Identify which cell holds the provided text, then report its [X, Y] central coordinate. 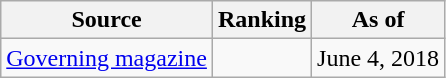
Governing magazine [107, 58]
June 4, 2018 [378, 58]
As of [378, 20]
Source [107, 20]
Ranking [262, 20]
